Determine the [X, Y] coordinate at the center of the cell enclosing the given text.  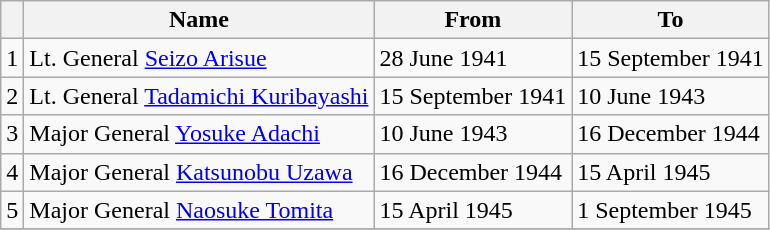
4 [12, 172]
2 [12, 96]
5 [12, 210]
Major General Yosuke Adachi [199, 134]
Lt. General Tadamichi Kuribayashi [199, 96]
To [671, 20]
From [473, 20]
1 September 1945 [671, 210]
Major General Naosuke Tomita [199, 210]
3 [12, 134]
Name [199, 20]
Lt. General Seizo Arisue [199, 58]
28 June 1941 [473, 58]
Major General Katsunobu Uzawa [199, 172]
1 [12, 58]
